Capture the cell that displays the provided text and extract its (X, Y) central coordinate. 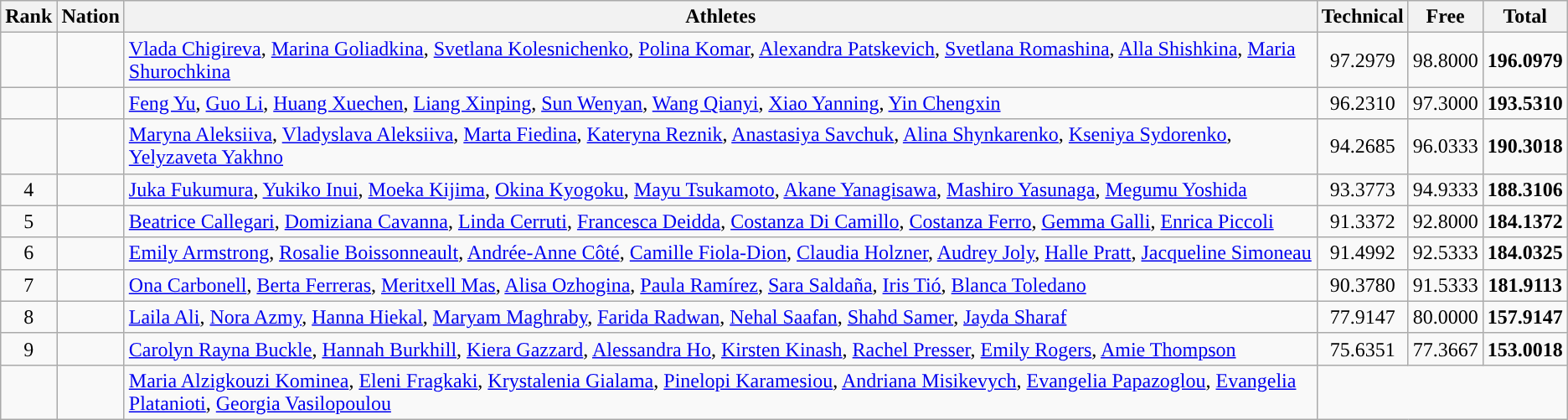
77.3667 (1446, 349)
9 (28, 349)
90.3780 (1362, 285)
193.5310 (1524, 103)
153.0018 (1524, 349)
Vlada Chigireva, Marina Goliadkina, Svetlana Kolesnichenko, Polina Komar, Alexandra Patskevich, Svetlana Romashina, Alla Shishkina, Maria Shurochkina (720, 60)
Nation (90, 17)
75.6351 (1362, 349)
Athletes (720, 17)
7 (28, 285)
92.5333 (1446, 253)
Ona Carbonell, Berta Ferreras, Meritxell Mas, Alisa Ozhogina, Paula Ramírez, Sara Saldaña, Iris Tió, Blanca Toledano (720, 285)
157.9147 (1524, 317)
188.3106 (1524, 189)
5 (28, 221)
91.4992 (1362, 253)
Juka Fukumura, Yukiko Inui, Moeka Kijima, Okina Kyogoku, Mayu Tsukamoto, Akane Yanagisawa, Mashiro Yasunaga, Megumu Yoshida (720, 189)
Free (1446, 17)
Technical (1362, 17)
Beatrice Callegari, Domiziana Cavanna, Linda Cerruti, Francesca Deidda, Costanza Di Camillo, Costanza Ferro, Gemma Galli, Enrica Piccoli (720, 221)
97.2979 (1362, 60)
Carolyn Rayna Buckle, Hannah Burkhill, Kiera Gazzard, Alessandra Ho, Kirsten Kinash, Rachel Presser, Emily Rogers, Amie Thompson (720, 349)
94.9333 (1446, 189)
97.3000 (1446, 103)
184.1372 (1524, 221)
8 (28, 317)
190.3018 (1524, 146)
181.9113 (1524, 285)
Laila Ali, Nora Azmy, Hanna Hiekal, Maryam Maghraby, Farida Radwan, Nehal Saafan, Shahd Samer, Jayda Sharaf (720, 317)
94.2685 (1362, 146)
77.9147 (1362, 317)
4 (28, 189)
6 (28, 253)
Rank (28, 17)
Total (1524, 17)
91.5333 (1446, 285)
96.0333 (1446, 146)
Emily Armstrong, Rosalie Boissonneault, Andrée-Anne Côté, Camille Fiola-Dion, Claudia Holzner, Audrey Joly, Halle Pratt, Jacqueline Simoneau (720, 253)
92.8000 (1446, 221)
80.0000 (1446, 317)
93.3773 (1362, 189)
96.2310 (1362, 103)
184.0325 (1524, 253)
196.0979 (1524, 60)
91.3372 (1362, 221)
Feng Yu, Guo Li, Huang Xuechen, Liang Xinping, Sun Wenyan, Wang Qianyi, Xiao Yanning, Yin Chengxin (720, 103)
98.8000 (1446, 60)
Maryna Aleksiiva, Vladyslava Aleksiiva, Marta Fiedina, Kateryna Reznik, Anastasiya Savchuk, Alina Shynkarenko, Kseniya Sydorenko, Yelyzaveta Yakhno (720, 146)
